Determine the (X, Y) coordinate at the center of the cell enclosing the given text.  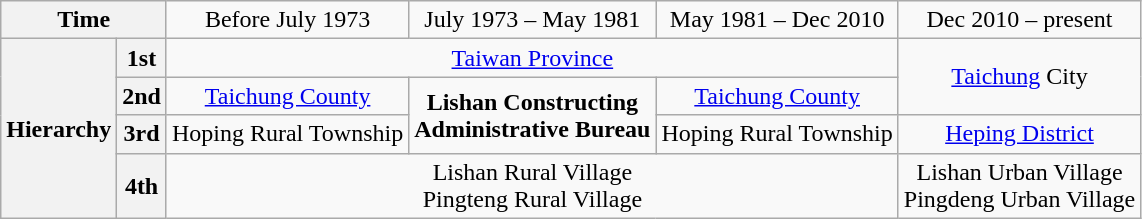
Taiwan Province (532, 58)
July 1973 – May 1981 (532, 20)
May 1981 – Dec 2010 (777, 20)
2nd (142, 96)
Lishan Rural VillagePingteng Rural Village (532, 186)
Lishan ConstructingAdministrative Bureau (532, 115)
Heping District (1019, 134)
Hierarchy (59, 128)
3rd (142, 134)
Taichung City (1019, 77)
Lishan Urban VillagePingdeng Urban Village (1019, 186)
Time (84, 20)
Before July 1973 (287, 20)
4th (142, 186)
Dec 2010 – present (1019, 20)
1st (142, 58)
